Extract the [X, Y] coordinate from the center of the cell holding the provided text.  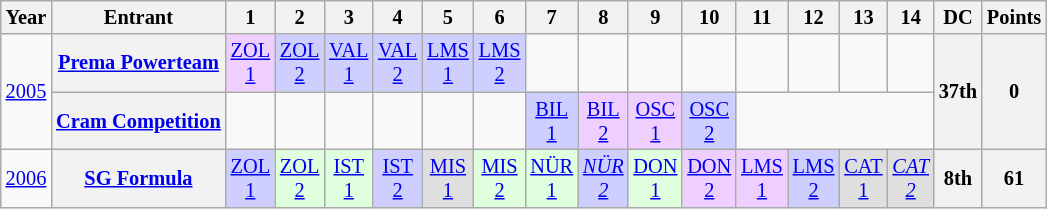
VAL2 [398, 63]
2 [300, 17]
7 [552, 17]
6 [500, 17]
2005 [26, 92]
8 [603, 17]
61 [1014, 178]
CAT1 [863, 178]
Prema Powerteam [138, 63]
IST1 [348, 178]
DC [958, 17]
4 [398, 17]
MIS1 [448, 178]
12 [814, 17]
9 [655, 17]
OSC1 [655, 121]
BIL2 [603, 121]
5 [448, 17]
37th [958, 92]
Entrant [138, 17]
NÜR2 [603, 178]
0 [1014, 92]
SG Formula [138, 178]
Points [1014, 17]
1 [250, 17]
VAL1 [348, 63]
11 [762, 17]
DON1 [655, 178]
2006 [26, 178]
10 [709, 17]
NÜR1 [552, 178]
CAT2 [911, 178]
3 [348, 17]
8th [958, 178]
14 [911, 17]
BIL1 [552, 121]
OSC2 [709, 121]
MIS2 [500, 178]
13 [863, 17]
Cram Competition [138, 121]
IST2 [398, 178]
DON2 [709, 178]
Year [26, 17]
